Locate the cell with the specified text and output its [X, Y] center coordinate. 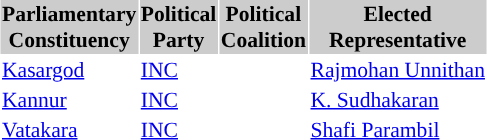
Elected Representative [398, 27]
Rajmohan Unnithan [398, 69]
Parliamentary Constituency [68, 27]
Kasargod [68, 69]
K. Sudhakaran [398, 99]
Kannur [68, 99]
Political Party [178, 27]
Political Coalition [263, 27]
